Determine the (X, Y) coordinate at the center of the cell enclosing the given text.  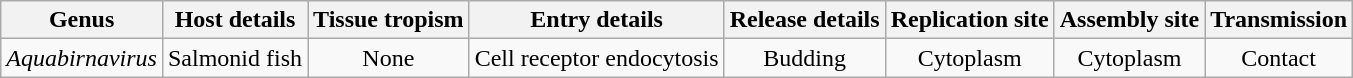
Release details (804, 20)
Genus (82, 20)
Replication site (970, 20)
None (389, 58)
Transmission (1279, 20)
Host details (234, 20)
Contact (1279, 58)
Entry details (596, 20)
Salmonid fish (234, 58)
Cell receptor endocytosis (596, 58)
Aquabirnavirus (82, 58)
Assembly site (1129, 20)
Tissue tropism (389, 20)
Budding (804, 58)
